Capture the cell that displays the provided text and extract its (X, Y) central coordinate. 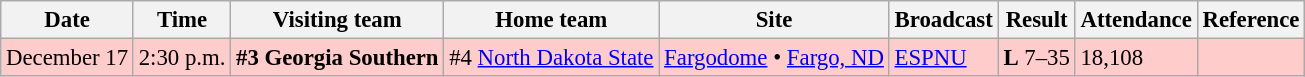
2:30 p.m. (182, 58)
Site (774, 20)
Fargodome • Fargo, ND (774, 58)
#4 North Dakota State (552, 58)
Result (1036, 20)
December 17 (68, 58)
ESPNU (944, 58)
Home team (552, 20)
Reference (1251, 20)
L 7–35 (1036, 58)
Visiting team (338, 20)
Date (68, 20)
Time (182, 20)
Attendance (1136, 20)
Broadcast (944, 20)
18,108 (1136, 58)
#3 Georgia Southern (338, 58)
